Return the [X, Y] coordinate for the center point of the cell that contains the specified text.  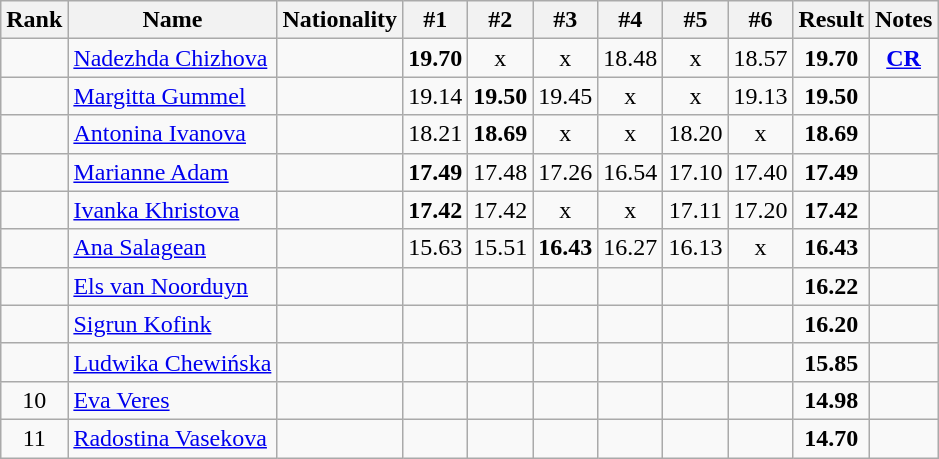
18.48 [630, 58]
14.70 [831, 438]
CR [903, 58]
17.10 [696, 172]
#3 [566, 20]
17.40 [760, 172]
Result [831, 20]
17.48 [500, 172]
17.20 [760, 210]
Ana Salagean [172, 248]
19.14 [436, 96]
Rank [34, 20]
18.21 [436, 134]
Notes [903, 20]
11 [34, 438]
16.13 [696, 248]
Marianne Adam [172, 172]
15.85 [831, 362]
10 [34, 400]
Sigrun Kofink [172, 324]
Radostina Vasekova [172, 438]
Ludwika Chewińska [172, 362]
16.20 [831, 324]
Nationality [340, 20]
#5 [696, 20]
19.13 [760, 96]
#6 [760, 20]
#1 [436, 20]
#4 [630, 20]
16.22 [831, 286]
Nadezhda Chizhova [172, 58]
19.45 [566, 96]
16.27 [630, 248]
15.63 [436, 248]
17.11 [696, 210]
Margitta Gummel [172, 96]
Name [172, 20]
15.51 [500, 248]
Antonina Ivanova [172, 134]
18.20 [696, 134]
Eva Veres [172, 400]
18.57 [760, 58]
Els van Noorduyn [172, 286]
16.54 [630, 172]
#2 [500, 20]
17.26 [566, 172]
Ivanka Khristova [172, 210]
14.98 [831, 400]
